Locate the cell with the specified text and output its (X, Y) center coordinate. 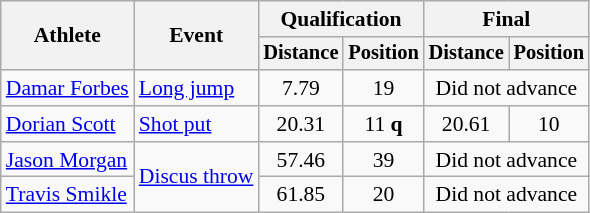
61.85 (300, 195)
Jason Morgan (68, 160)
20 (383, 195)
Event (196, 36)
Damar Forbes (68, 88)
57.46 (300, 160)
Qualification (340, 19)
Final (506, 19)
Travis Smikle (68, 195)
19 (383, 88)
10 (549, 124)
39 (383, 160)
Long jump (196, 88)
11 q (383, 124)
Athlete (68, 36)
20.31 (300, 124)
Shot put (196, 124)
Discus throw (196, 178)
7.79 (300, 88)
20.61 (466, 124)
Dorian Scott (68, 124)
